Search for the cell housing the specified text and yield its (X, Y) center coordinate. 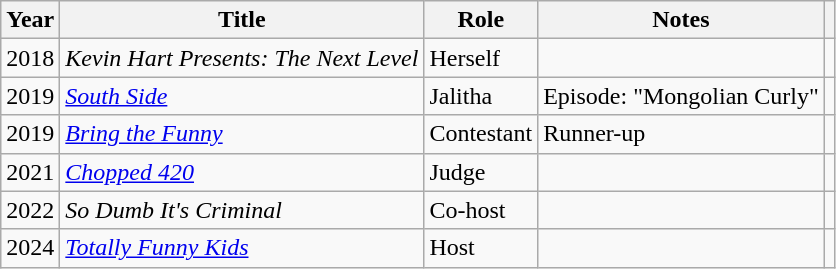
2024 (30, 248)
Totally Funny Kids (242, 248)
Jalitha (481, 96)
Contestant (481, 134)
2018 (30, 58)
Kevin Hart Presents: The Next Level (242, 58)
2022 (30, 210)
So Dumb It's Criminal (242, 210)
Runner-up (682, 134)
Year (30, 20)
Notes (682, 20)
South Side (242, 96)
Episode: "Mongolian Curly" (682, 96)
Co-host (481, 210)
Herself (481, 58)
Role (481, 20)
2021 (30, 172)
Title (242, 20)
Chopped 420 (242, 172)
Host (481, 248)
Bring the Funny (242, 134)
Judge (481, 172)
